Capture the cell that displays the provided text and extract its (x, y) central coordinate. 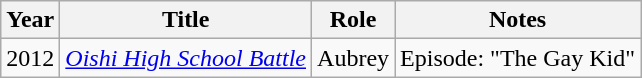
Episode: "The Gay Kid" (518, 58)
Aubrey (354, 58)
Year (30, 20)
Title (186, 20)
2012 (30, 58)
Oishi High School Battle (186, 58)
Notes (518, 20)
Role (354, 20)
